Capture the cell that displays the provided text and extract its [x, y] central coordinate. 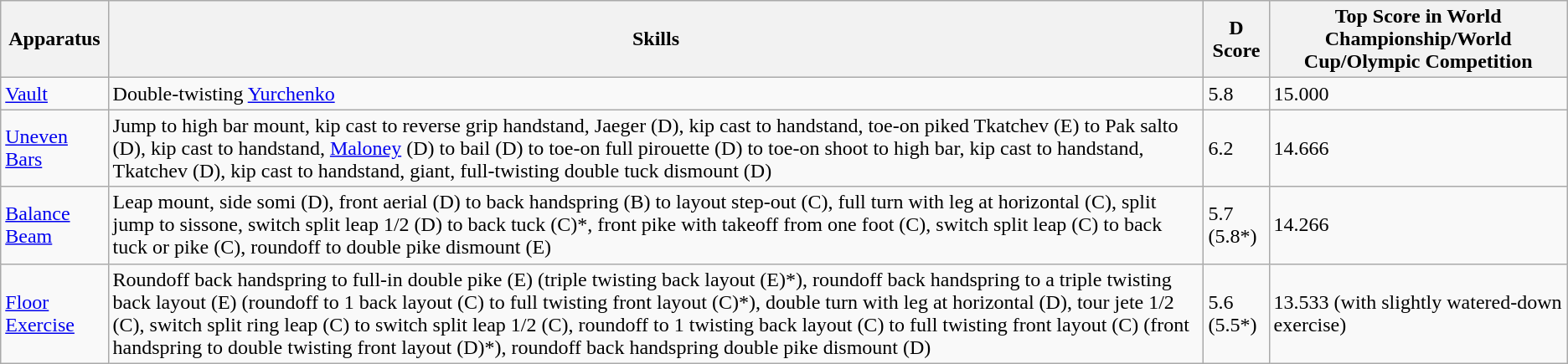
13.533 (with slightly watered-down exercise) [1418, 313]
14.666 [1418, 148]
Uneven Bars [54, 148]
5.6 (5.5*) [1236, 313]
5.7 (5.8*) [1236, 225]
5.8 [1236, 94]
Skills [656, 39]
Apparatus [54, 39]
14.266 [1418, 225]
D Score [1236, 39]
Double-twisting Yurchenko [656, 94]
Vault [54, 94]
Floor Exercise [54, 313]
6.2 [1236, 148]
Top Score in World Championship/World Cup/Olympic Competition [1418, 39]
15.000 [1418, 94]
Balance Beam [54, 225]
